From the cell containing the given text, extract its center point as [X, Y] coordinate. 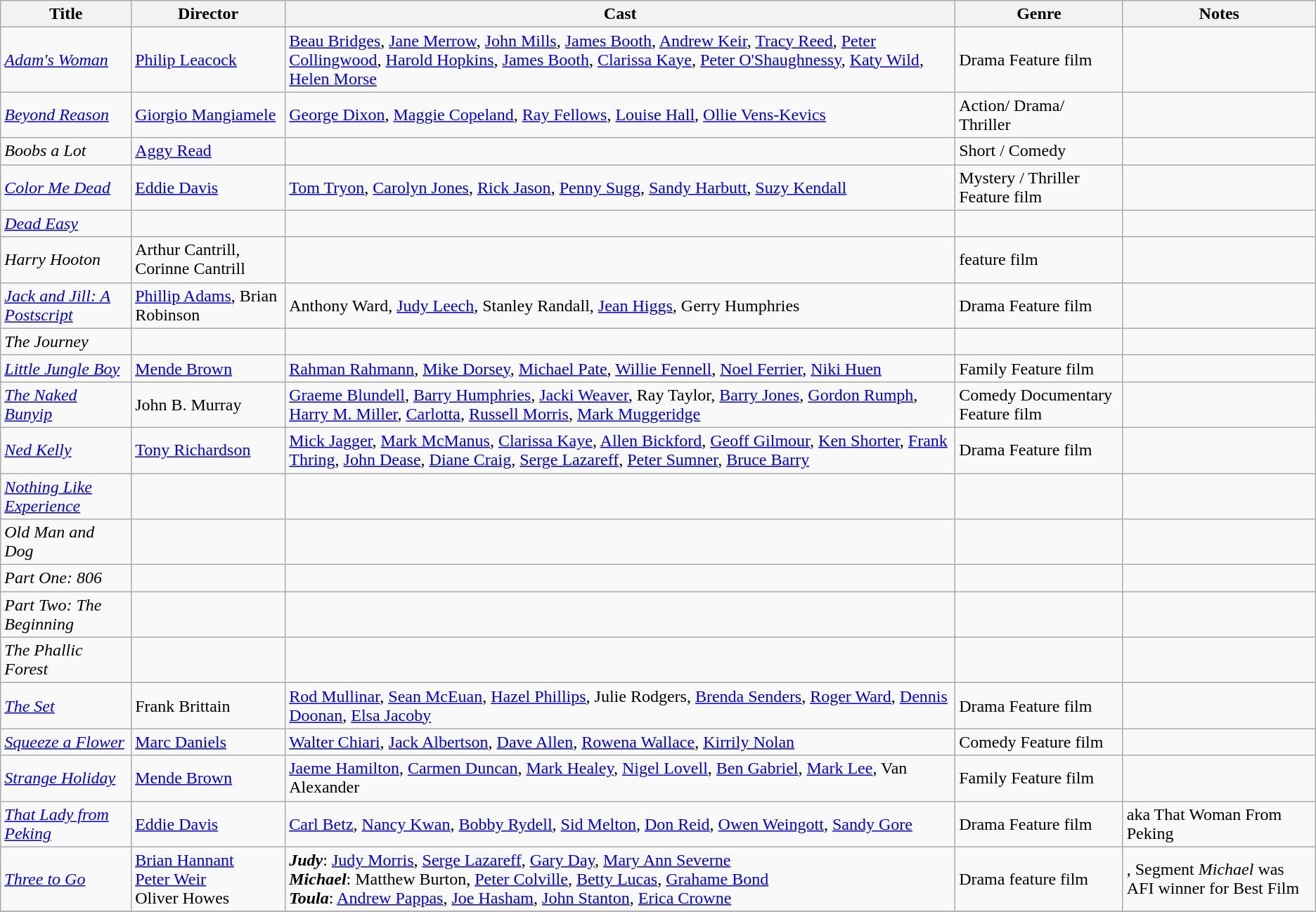
Carl Betz, Nancy Kwan, Bobby Rydell, Sid Melton, Don Reid, Owen Weingott, Sandy Gore [620, 823]
Three to Go [66, 879]
John B. Murray [208, 405]
Cast [620, 14]
Title [66, 14]
, Segment Michael was AFI winner for Best Film [1219, 879]
Color Me Dead [66, 187]
Giorgio Mangiamele [208, 115]
Strange Holiday [66, 779]
Little Jungle Boy [66, 368]
Rahman Rahmann, Mike Dorsey, Michael Pate, Willie Fennell, Noel Ferrier, Niki Huen [620, 368]
The Set [66, 705]
Boobs a Lot [66, 151]
Jack and Jill: A Postscript [66, 305]
Comedy Feature film [1039, 742]
Dead Easy [66, 223]
Action/ Drama/ Thriller [1039, 115]
Drama feature film [1039, 879]
Anthony Ward, Judy Leech, Stanley Randall, Jean Higgs, Gerry Humphries [620, 305]
Beyond Reason [66, 115]
Aggy Read [208, 151]
Genre [1039, 14]
Arthur Cantrill, Corinne Cantrill [208, 260]
Graeme Blundell, Barry Humphries, Jacki Weaver, Ray Taylor, Barry Jones, Gordon Rumph, Harry M. Miller, Carlotta, Russell Morris, Mark Muggeridge [620, 405]
Marc Daniels [208, 742]
Phillip Adams, Brian Robinson [208, 305]
Rod Mullinar, Sean McEuan, Hazel Phillips, Julie Rodgers, Brenda Senders, Roger Ward, Dennis Doonan, Elsa Jacoby [620, 705]
Tom Tryon, Carolyn Jones, Rick Jason, Penny Sugg, Sandy Harbutt, Suzy Kendall [620, 187]
Harry Hooton [66, 260]
Part Two: The Beginning [66, 614]
Mystery / Thriller Feature film [1039, 187]
Ned Kelly [66, 450]
Brian HannantPeter WeirOliver Howes [208, 879]
Notes [1219, 14]
Comedy Documentary Feature film [1039, 405]
Director [208, 14]
The Phallic Forest [66, 660]
Short / Comedy [1039, 151]
feature film [1039, 260]
Adam's Woman [66, 60]
Frank Brittain [208, 705]
Tony Richardson [208, 450]
Jaeme Hamilton, Carmen Duncan, Mark Healey, Nigel Lovell, Ben Gabriel, Mark Lee, Van Alexander [620, 779]
Old Man and Dog [66, 542]
The Journey [66, 341]
aka That Woman From Peking [1219, 823]
Squeeze a Flower [66, 742]
Nothing Like Experience [66, 496]
That Lady from Peking [66, 823]
The Naked Bunyip [66, 405]
Part One: 806 [66, 578]
Philip Leacock [208, 60]
George Dixon, Maggie Copeland, Ray Fellows, Louise Hall, Ollie Vens-Kevics [620, 115]
Walter Chiari, Jack Albertson, Dave Allen, Rowena Wallace, Kirrily Nolan [620, 742]
